Identify which cell holds the provided text, then report its [X, Y] central coordinate. 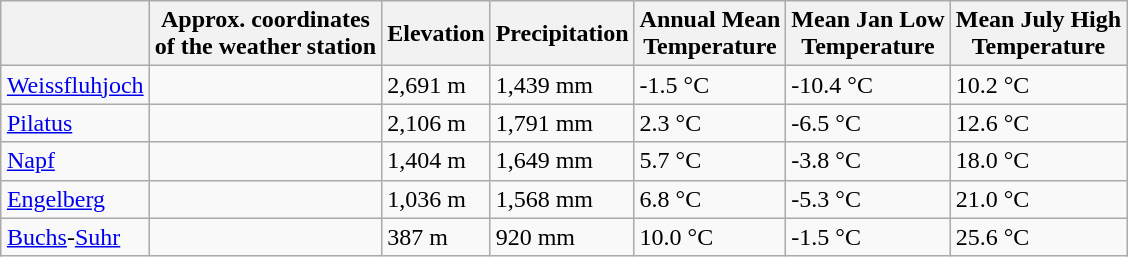
2,106 m [436, 123]
Annual MeanTemperature [710, 34]
Mean July HighTemperature [1038, 34]
10.2 °C [1038, 85]
1,036 m [436, 199]
6.8 °C [710, 199]
1,439 mm [562, 85]
10.0 °C [710, 237]
Weissfluhjoch [75, 85]
Elevation [436, 34]
12.6 °C [1038, 123]
-3.8 °C [868, 161]
25.6 °C [1038, 237]
Precipitation [562, 34]
21.0 °C [1038, 199]
Pilatus [75, 123]
387 m [436, 237]
1,568 mm [562, 199]
Mean Jan LowTemperature [868, 34]
-6.5 °C [868, 123]
Buchs-Suhr [75, 237]
2,691 m [436, 85]
18.0 °C [1038, 161]
920 mm [562, 237]
Napf [75, 161]
-5.3 °C [868, 199]
1,649 mm [562, 161]
1,791 mm [562, 123]
-10.4 °C [868, 85]
Engelberg [75, 199]
1,404 m [436, 161]
Approx. coordinatesof the weather station [266, 34]
2.3 °C [710, 123]
5.7 °C [710, 161]
